Determine the (X, Y) coordinate at the center of the cell enclosing the given text.  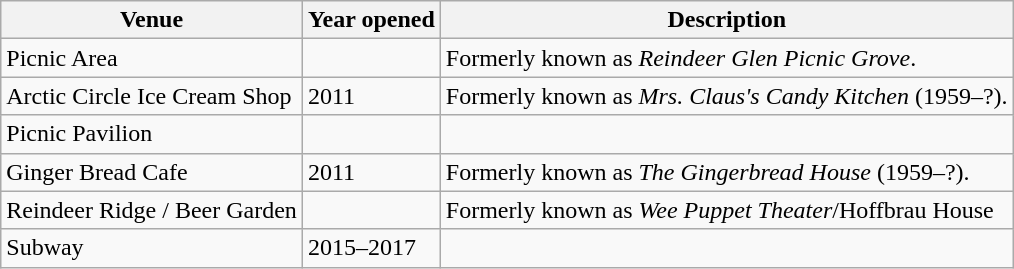
Reindeer Ridge / Beer Garden (152, 210)
2015–2017 (371, 248)
Subway (152, 248)
Formerly known as The Gingerbread House (1959–?). (726, 172)
Picnic Pavilion (152, 134)
Formerly known as Reindeer Glen Picnic Grove. (726, 58)
Description (726, 20)
Venue (152, 20)
Ginger Bread Cafe (152, 172)
Formerly known as Wee Puppet Theater/Hoffbrau House (726, 210)
Formerly known as Mrs. Claus's Candy Kitchen (1959–?). (726, 96)
Arctic Circle Ice Cream Shop (152, 96)
Year opened (371, 20)
Picnic Area (152, 58)
